Pinpoint the cell where the given text exists, returning its (X, Y) midpoint coordinate. 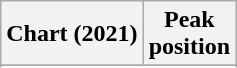
Peakposition (189, 34)
Chart (2021) (72, 34)
